Search for the cell housing the specified text and yield its (X, Y) center coordinate. 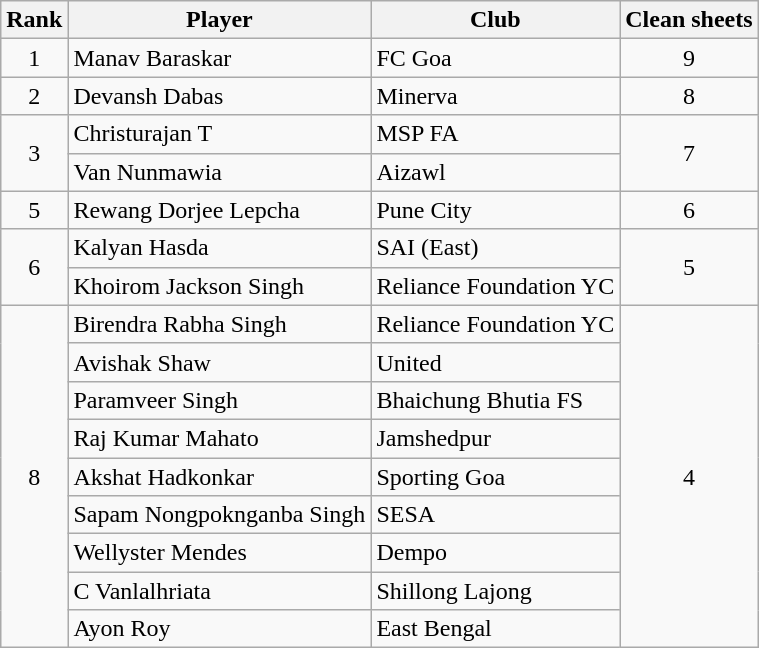
Dempo (496, 553)
Shillong Lajong (496, 591)
1 (34, 58)
7 (689, 153)
Akshat Hadkonkar (220, 477)
SAI (East) (496, 248)
Jamshedpur (496, 438)
Bhaichung Bhutia FS (496, 400)
Rank (34, 20)
9 (689, 58)
Rewang Dorjee Lepcha (220, 210)
Wellyster Mendes (220, 553)
Player (220, 20)
Aizawl (496, 172)
Club (496, 20)
Sapam Nongpoknganba Singh (220, 515)
Van Nunmawia (220, 172)
Ayon Roy (220, 629)
Raj Kumar Mahato (220, 438)
Khoirom Jackson Singh (220, 286)
Pune City (496, 210)
SESA (496, 515)
MSP FA (496, 134)
Sporting Goa (496, 477)
Avishak Shaw (220, 362)
Birendra Rabha Singh (220, 324)
East Bengal (496, 629)
Devansh Dabas (220, 96)
Paramveer Singh (220, 400)
Kalyan Hasda (220, 248)
2 (34, 96)
Manav Baraskar (220, 58)
C Vanlalhriata (220, 591)
Minerva (496, 96)
FC Goa (496, 58)
3 (34, 153)
Christurajan T (220, 134)
United (496, 362)
Clean sheets (689, 20)
4 (689, 476)
